Capture the cell that displays the provided text and extract its (x, y) central coordinate. 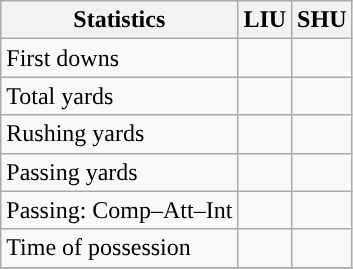
Total yards (120, 96)
First downs (120, 58)
Passing yards (120, 172)
Rushing yards (120, 134)
Passing: Comp–Att–Int (120, 210)
Statistics (120, 20)
LIU (265, 20)
SHU (322, 20)
Time of possession (120, 248)
